Provide the (x, y) coordinate of the cell's center where the given text is located.  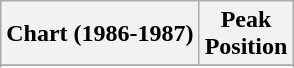
PeakPosition (246, 34)
Chart (1986-1987) (100, 34)
